Extract the (x, y) coordinate from the center of the cell holding the provided text.  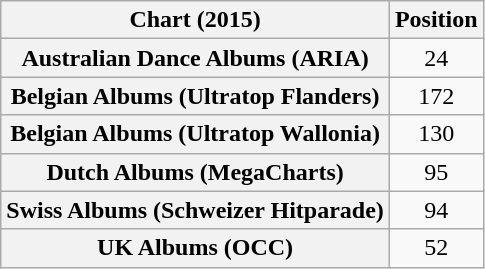
24 (436, 58)
52 (436, 248)
UK Albums (OCC) (196, 248)
94 (436, 210)
Dutch Albums (MegaCharts) (196, 172)
95 (436, 172)
Australian Dance Albums (ARIA) (196, 58)
172 (436, 96)
Belgian Albums (Ultratop Flanders) (196, 96)
Position (436, 20)
Belgian Albums (Ultratop Wallonia) (196, 134)
130 (436, 134)
Swiss Albums (Schweizer Hitparade) (196, 210)
Chart (2015) (196, 20)
